Determine the (x, y) coordinate at the center of the cell enclosing the given text.  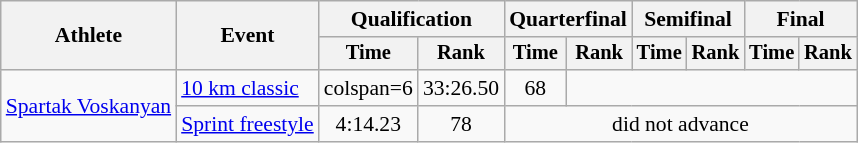
Qualification (412, 19)
Quarterfinal (568, 19)
68 (535, 88)
did not advance (680, 124)
colspan=6 (368, 88)
Spartak Voskanyan (88, 106)
10 km classic (248, 88)
Sprint freestyle (248, 124)
Semifinal (688, 19)
4:14.23 (368, 124)
33:26.50 (461, 88)
78 (461, 124)
Athlete (88, 36)
Event (248, 36)
Final (800, 19)
